Return the (x, y) coordinate for the center point of the cell that contains the specified text.  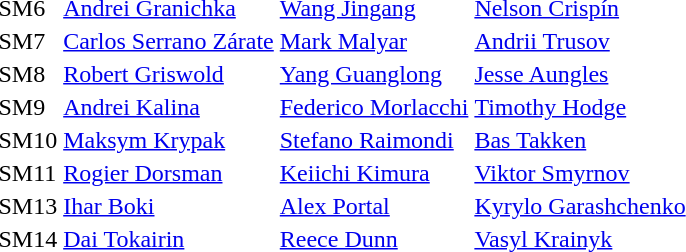
Ihar Boki (169, 206)
Andrei Kalina (169, 107)
Federico Morlacchi (374, 107)
Stefano Raimondi (374, 140)
Carlos Serrano Zárate (169, 41)
Rogier Dorsman (169, 173)
Keiichi Kimura (374, 173)
Yang Guanglong (374, 74)
Robert Griswold (169, 74)
Maksym Krypak (169, 140)
Alex Portal (374, 206)
Mark Malyar (374, 41)
